Scan for the cell matching the given text and deliver its [X, Y] coordinate at center. 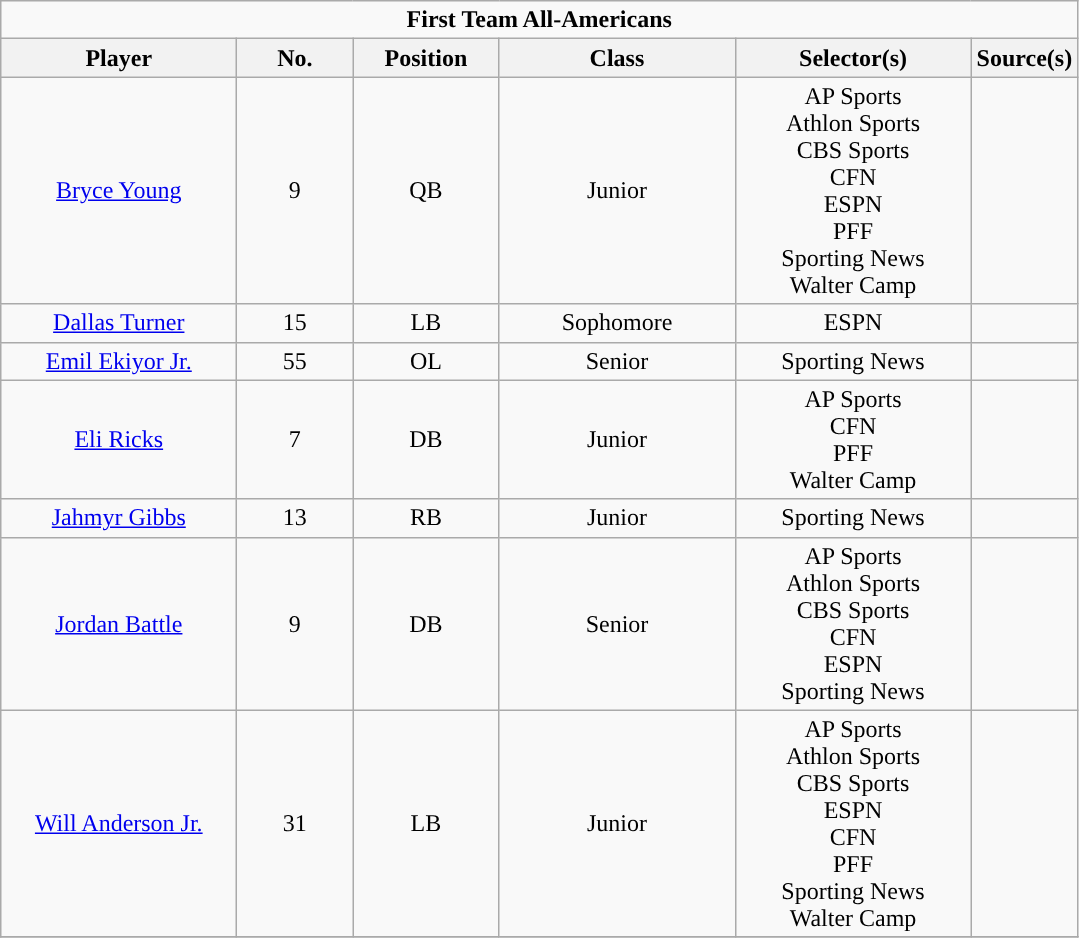
AP Sports Athlon Sports CBS Sports ESPN CFN PFF Sporting News Walter Camp [853, 824]
AP Sports CFN PFF Walter Camp [853, 440]
Dallas Turner [119, 323]
Selector(s) [853, 58]
Eli Ricks [119, 440]
15 [295, 323]
13 [295, 518]
ESPN [853, 323]
AP Sports Athlon Sports CBS Sports CFN ESPN Sporting News [853, 624]
Position [426, 58]
RB [426, 518]
Emil Ekiyor Jr. [119, 361]
Player [119, 58]
Bryce Young [119, 190]
Jordan Battle [119, 624]
7 [295, 440]
Sophomore [617, 323]
31 [295, 824]
First Team All-Americans [540, 20]
QB [426, 190]
Will Anderson Jr. [119, 824]
Source(s) [1024, 58]
55 [295, 361]
No. [295, 58]
Class [617, 58]
AP Sports Athlon Sports CBS Sports CFN ESPN PFF Sporting News Walter Camp [853, 190]
OL [426, 361]
Jahmyr Gibbs [119, 518]
